For the text-containing cell, return its midpoint in (x, y) coordinate format. 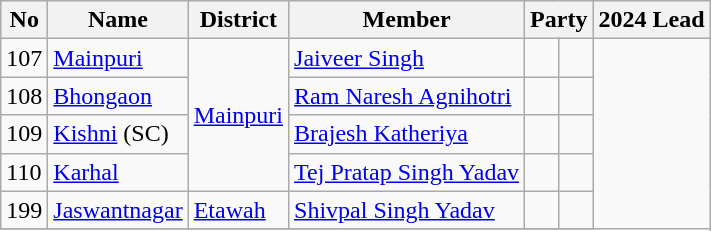
Member (407, 20)
110 (24, 172)
Shivpal Singh Yadav (407, 210)
107 (24, 58)
2024 Lead (652, 20)
199 (24, 210)
Jaswantnagar (118, 210)
Etawah (238, 210)
Tej Pratap Singh Yadav (407, 172)
Ram Naresh Agnihotri (407, 96)
No (24, 20)
Party (559, 20)
Jaiveer Singh (407, 58)
District (238, 20)
Bhongaon (118, 96)
109 (24, 134)
Brajesh Katheriya (407, 134)
Karhal (118, 172)
108 (24, 96)
Name (118, 20)
Kishni (SC) (118, 134)
